From the cell containing the given text, extract its center point as [x, y] coordinate. 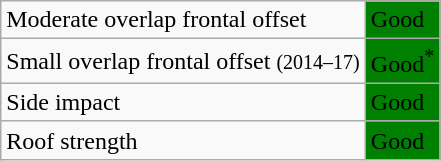
Good* [402, 62]
Roof strength [184, 140]
Moderate overlap frontal offset [184, 20]
Side impact [184, 102]
Small overlap frontal offset (2014–17) [184, 62]
